From the cell containing the given text, extract its center point as [x, y] coordinate. 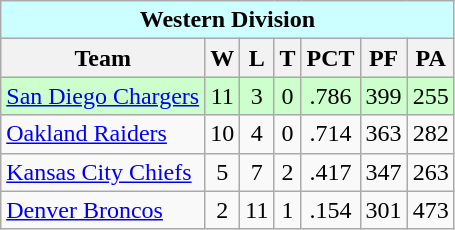
301 [384, 210]
L [257, 58]
W [222, 58]
San Diego Chargers [103, 96]
4 [257, 134]
363 [384, 134]
.786 [330, 96]
.154 [330, 210]
Western Division [228, 20]
3 [257, 96]
PF [384, 58]
10 [222, 134]
399 [384, 96]
1 [288, 210]
Team [103, 58]
255 [430, 96]
473 [430, 210]
Kansas City Chiefs [103, 172]
263 [430, 172]
T [288, 58]
7 [257, 172]
Denver Broncos [103, 210]
PCT [330, 58]
Oakland Raiders [103, 134]
282 [430, 134]
347 [384, 172]
PA [430, 58]
.714 [330, 134]
5 [222, 172]
.417 [330, 172]
